Return the (X, Y) coordinate for the center point of the cell that contains the specified text.  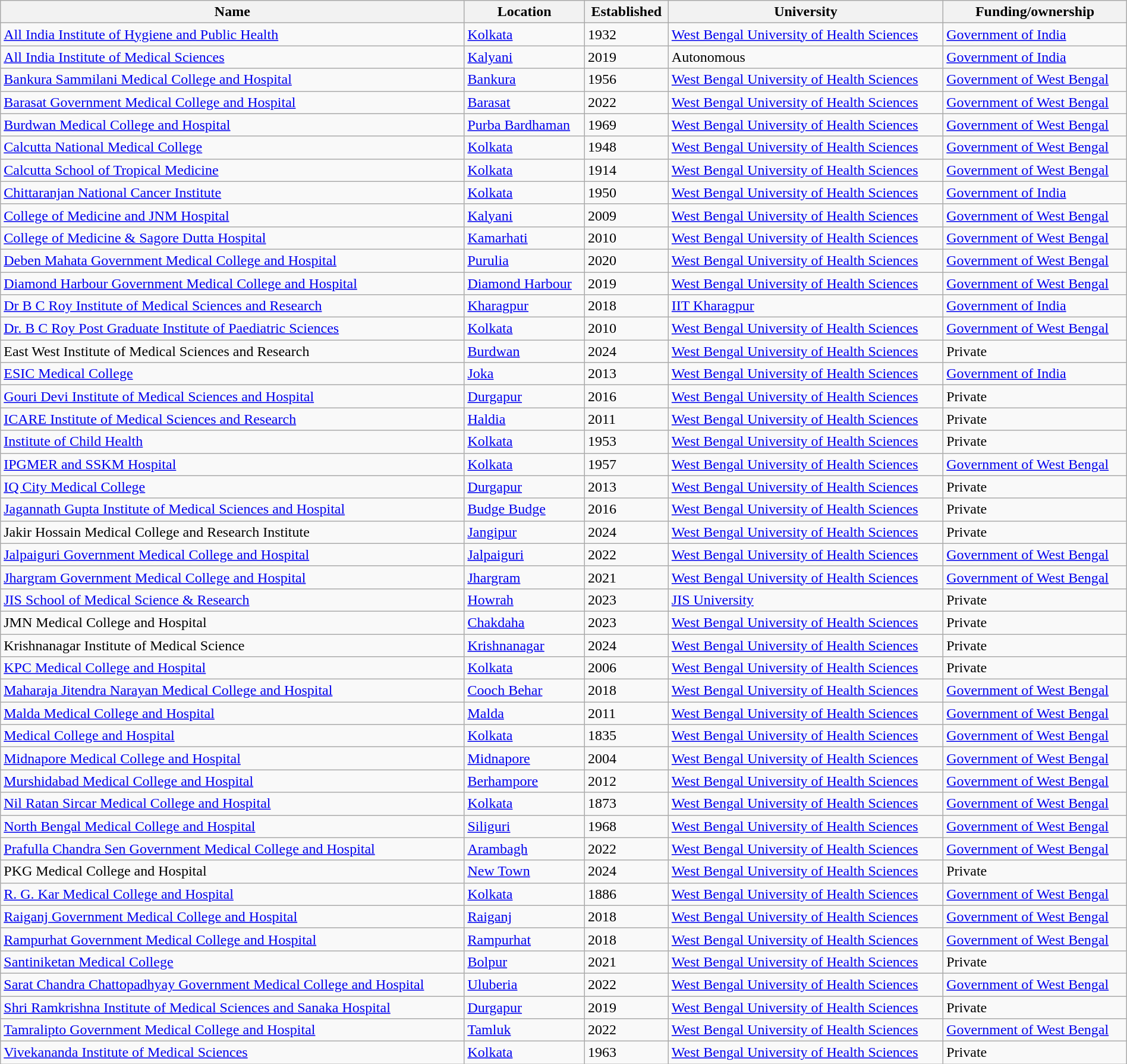
New Town (524, 871)
Uluberia (524, 984)
Haldia (524, 419)
Siliguri (524, 826)
Jakir Hossain Medical College and Research Institute (232, 532)
Malda Medical College and Hospital (232, 713)
Barasat (524, 102)
IIT Kharagpur (805, 306)
Midnapore (524, 758)
Berhampore (524, 781)
Rampurhat (524, 939)
1950 (627, 193)
1969 (627, 125)
Burdwan (524, 351)
2006 (627, 668)
Name (232, 12)
Dr. B C Roy Post Graduate Institute of Paediatric Sciences (232, 329)
Funding/ownership (1035, 12)
Maharaja Jitendra Narayan Medical College and Hospital (232, 691)
2009 (627, 215)
PKG Medical College and Hospital (232, 871)
2004 (627, 758)
KPC Medical College and Hospital (232, 668)
Jangipur (524, 532)
1956 (627, 80)
Malda (524, 713)
Shri Ramkrishna Institute of Medical Sciences and Sanaka Hospital (232, 1008)
Calcutta School of Tropical Medicine (232, 170)
Midnapore Medical College and Hospital (232, 758)
Jhargram (524, 577)
Barasat Government Medical College and Hospital (232, 102)
University (805, 12)
Calcutta National Medical College (232, 147)
1968 (627, 826)
Chittaranjan National Cancer Institute (232, 193)
Burdwan Medical College and Hospital (232, 125)
Diamond Harbour (524, 284)
Tamluk (524, 1030)
Raiganj (524, 917)
ICARE Institute of Medical Sciences and Research (232, 419)
1886 (627, 894)
Kamarhati (524, 238)
Diamond Harbour Government Medical College and Hospital (232, 284)
Jalpaiguri Government Medical College and Hospital (232, 555)
1957 (627, 464)
Medical College and Hospital (232, 736)
Krishnanagar (524, 645)
Murshidabad Medical College and Hospital (232, 781)
2020 (627, 260)
JMN Medical College and Hospital (232, 622)
Howrah (524, 600)
Vivekananda Institute of Medical Sciences (232, 1053)
Cooch Behar (524, 691)
All India Institute of Hygiene and Public Health (232, 34)
Arambagh (524, 849)
Tamralipto Government Medical College and Hospital (232, 1030)
1835 (627, 736)
1963 (627, 1053)
1914 (627, 170)
Purba Bardhaman (524, 125)
Bolpur (524, 962)
Established (627, 12)
All India Institute of Medical Sciences (232, 57)
North Bengal Medical College and Hospital (232, 826)
Santiniketan Medical College (232, 962)
Kharagpur (524, 306)
Raiganj Government Medical College and Hospital (232, 917)
IPGMER and SSKM Hospital (232, 464)
R. G. Kar Medical College and Hospital (232, 894)
Purulia (524, 260)
East West Institute of Medical Sciences and Research (232, 351)
Sarat Chandra Chattopadhyay Government Medical College and Hospital (232, 984)
Joka (524, 374)
Deben Mahata Government Medical College and Hospital (232, 260)
1932 (627, 34)
Prafulla Chandra Sen Government Medical College and Hospital (232, 849)
Institute of Child Health (232, 442)
Autonomous (805, 57)
JIS School of Medical Science & Research (232, 600)
Jhargram Government Medical College and Hospital (232, 577)
Jalpaiguri (524, 555)
2012 (627, 781)
Bankura (524, 80)
IQ City Medical College (232, 487)
Bankura Sammilani Medical College and Hospital (232, 80)
JIS University (805, 600)
College of Medicine & Sagore Dutta Hospital (232, 238)
Gouri Devi Institute of Medical Sciences and Hospital (232, 396)
College of Medicine and JNM Hospital (232, 215)
Location (524, 12)
1953 (627, 442)
ESIC Medical College (232, 374)
Dr B C Roy Institute of Medical Sciences and Research (232, 306)
Nil Ratan Sircar Medical College and Hospital (232, 804)
Krishnanagar Institute of Medical Science (232, 645)
1873 (627, 804)
Jagannath Gupta Institute of Medical Sciences and Hospital (232, 509)
Chakdaha (524, 622)
1948 (627, 147)
Budge Budge (524, 509)
Rampurhat Government Medical College and Hospital (232, 939)
